Provide the (x, y) coordinate of the cell's center where the given text is located.  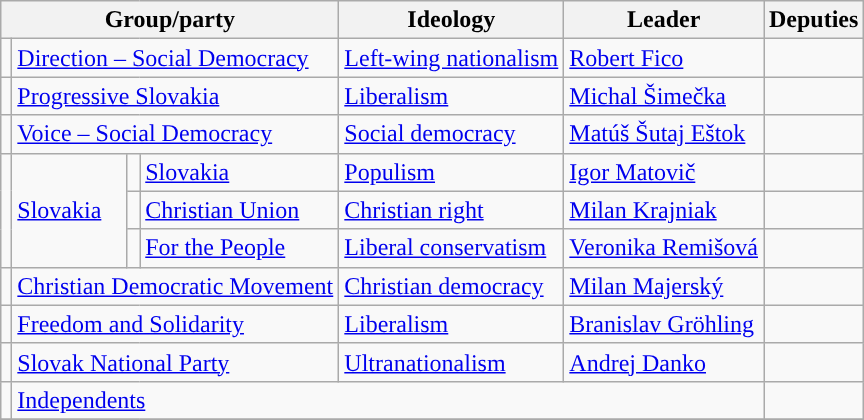
Slovak National Party (176, 362)
For the People (240, 248)
Matúš Šutaj Eštok (664, 134)
Michal Šimečka (664, 96)
Voice – Social Democracy (176, 134)
Andrej Danko (664, 362)
Independents (388, 400)
Liberal conservatism (452, 248)
Progressive Slovakia (176, 96)
Veronika Remišová (664, 248)
Group/party (170, 20)
Christian democracy (452, 286)
Deputies (814, 20)
Christian Union (240, 210)
Milan Krajniak (664, 210)
Direction – Social Democracy (176, 58)
Branislav Gröhling (664, 324)
Freedom and Solidarity (176, 324)
Christian right (452, 210)
Milan Majerský (664, 286)
Ideology (452, 20)
Igor Matovič (664, 172)
Leader (664, 20)
Social democracy (452, 134)
Populism (452, 172)
Robert Fico (664, 58)
Ultranationalism (452, 362)
Left-wing nationalism (452, 58)
Christian Democratic Movement (176, 286)
